Identify which cell holds the provided text, then report its [X, Y] central coordinate. 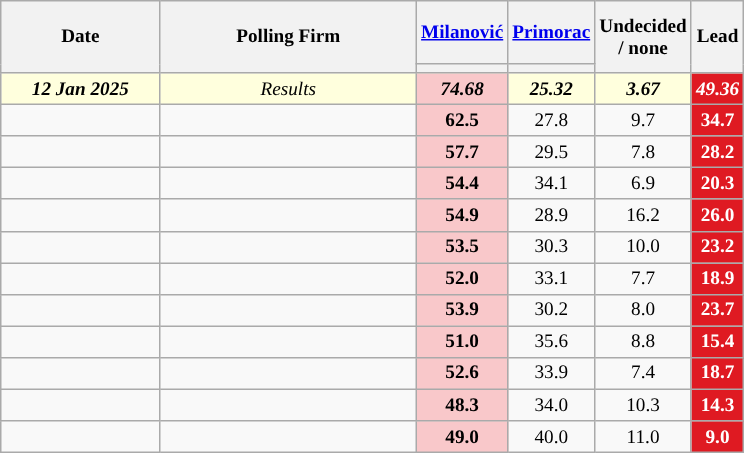
20.3 [717, 184]
74.68 [462, 89]
52.6 [462, 373]
26.0 [717, 215]
49.0 [462, 437]
9.0 [717, 437]
10.3 [644, 405]
23.7 [717, 310]
27.8 [552, 120]
28.9 [552, 215]
54.4 [462, 184]
25.32 [552, 89]
Milanović [462, 32]
11.0 [644, 437]
12 Jan 2025 [80, 89]
Results [288, 89]
57.7 [462, 152]
30.3 [552, 247]
52.0 [462, 279]
9.7 [644, 120]
29.5 [552, 152]
7.4 [644, 373]
33.9 [552, 373]
35.6 [552, 342]
14.3 [717, 405]
30.2 [552, 310]
33.1 [552, 279]
15.4 [717, 342]
Date [80, 37]
62.5 [462, 120]
34.7 [717, 120]
10.0 [644, 247]
23.2 [717, 247]
34.1 [552, 184]
34.0 [552, 405]
Lead [717, 37]
16.2 [644, 215]
8.8 [644, 342]
6.9 [644, 184]
40.0 [552, 437]
7.8 [644, 152]
49.36 [717, 89]
18.7 [717, 373]
18.9 [717, 279]
54.9 [462, 215]
7.7 [644, 279]
Primorac [552, 32]
53.9 [462, 310]
Undecided / none [644, 37]
8.0 [644, 310]
Polling Firm [288, 37]
53.5 [462, 247]
3.67 [644, 89]
28.2 [717, 152]
48.3 [462, 405]
51.0 [462, 342]
